Scan for the cell matching the given text and deliver its [x, y] coordinate at center. 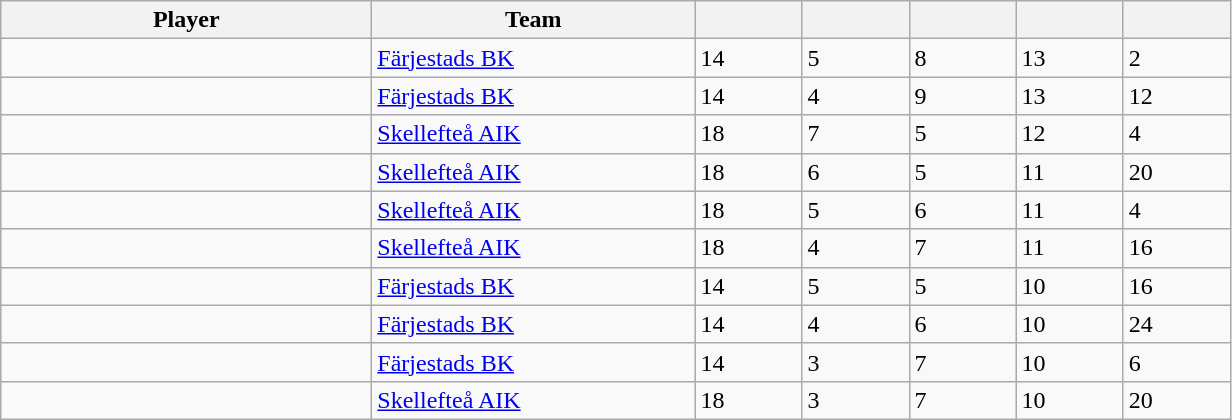
Player [186, 20]
Team [534, 20]
9 [962, 96]
2 [1176, 58]
8 [962, 58]
24 [1176, 324]
